Pinpoint the cell where the given text exists, returning its (X, Y) midpoint coordinate. 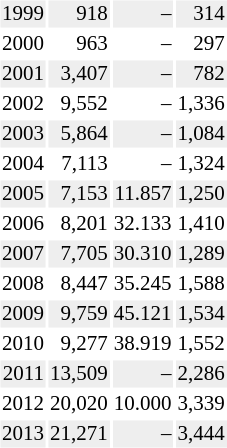
2008 (22, 284)
3,444 (201, 434)
1,250 (201, 194)
1,289 (201, 254)
1,552 (201, 344)
2003 (22, 134)
2009 (22, 314)
8,447 (78, 284)
1,410 (201, 224)
7,705 (78, 254)
7,153 (78, 194)
35.245 (142, 284)
9,759 (78, 314)
5,864 (78, 134)
2010 (22, 344)
1,324 (201, 164)
2006 (22, 224)
1,534 (201, 314)
9,552 (78, 104)
21,271 (78, 434)
7,113 (78, 164)
11.857 (142, 194)
2000 (22, 44)
45.121 (142, 314)
3,339 (201, 404)
30.310 (142, 254)
314 (201, 14)
1,084 (201, 134)
1999 (22, 14)
2011 (22, 374)
2013 (22, 434)
2007 (22, 254)
2004 (22, 164)
2,286 (201, 374)
297 (201, 44)
1,588 (201, 284)
782 (201, 74)
1,336 (201, 104)
2012 (22, 404)
2005 (22, 194)
20,020 (78, 404)
2001 (22, 74)
963 (78, 44)
2002 (22, 104)
8,201 (78, 224)
3,407 (78, 74)
9,277 (78, 344)
38.919 (142, 344)
32.133 (142, 224)
10.000 (142, 404)
918 (78, 14)
13,509 (78, 374)
